Search for the cell housing the specified text and yield its (X, Y) center coordinate. 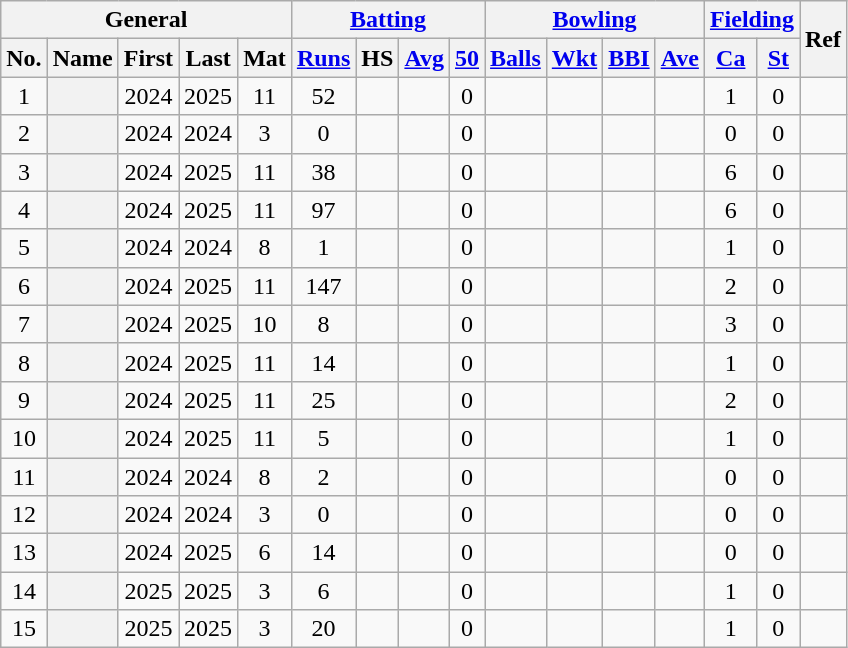
12 (24, 515)
50 (466, 58)
First (148, 58)
Name (82, 58)
Fielding (752, 20)
38 (323, 172)
20 (323, 629)
7 (24, 324)
52 (323, 96)
Avg (424, 58)
Wkt (574, 58)
147 (323, 286)
13 (24, 553)
BBI (629, 58)
No. (24, 58)
25 (323, 400)
Ca (730, 58)
St (778, 58)
15 (24, 629)
Bowling (595, 20)
4 (24, 210)
General (146, 20)
Ave (680, 58)
Balls (516, 58)
9 (24, 400)
Last (208, 58)
97 (323, 210)
HS (378, 58)
Runs (323, 58)
Mat (265, 58)
Batting (388, 20)
Ref (824, 39)
